Find where the given text appears and provide that cell's center as [X, Y] coordinate. 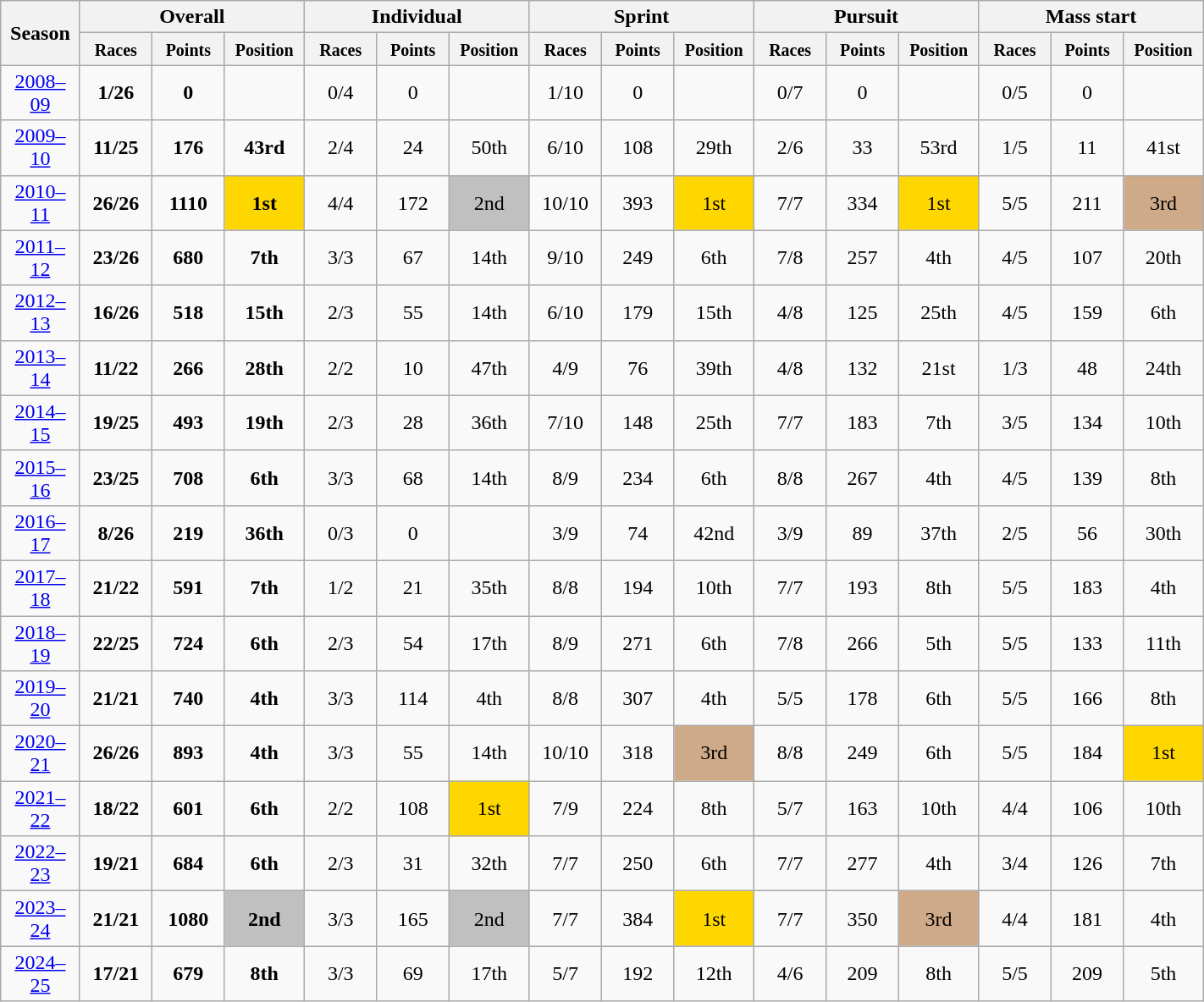
2/4 [341, 147]
29th [714, 147]
50th [489, 147]
0/4 [341, 93]
393 [638, 203]
21/22 [116, 587]
307 [638, 699]
601 [189, 809]
11/22 [116, 367]
23/25 [116, 477]
680 [189, 257]
107 [1087, 257]
518 [189, 313]
20th [1163, 257]
19th [264, 423]
76 [638, 367]
132 [863, 367]
159 [1087, 313]
2017–18 [41, 587]
19/25 [116, 423]
166 [1087, 699]
43rd [264, 147]
126 [1087, 863]
Pursuit [865, 17]
893 [189, 753]
1110 [189, 203]
12th [714, 973]
318 [638, 753]
10 [413, 367]
679 [189, 973]
1/5 [1015, 147]
2012–13 [41, 313]
2018–19 [41, 643]
31 [413, 863]
28 [413, 423]
2008–09 [41, 93]
24th [1163, 367]
2015–16 [41, 477]
163 [863, 809]
19/21 [116, 863]
2021–22 [41, 809]
2/6 [790, 147]
39th [714, 367]
2020–21 [41, 753]
350 [863, 919]
2019–20 [41, 699]
148 [638, 423]
384 [638, 919]
4/6 [790, 973]
194 [638, 587]
2022–23 [41, 863]
53rd [938, 147]
2010–11 [41, 203]
68 [413, 477]
0/7 [790, 93]
184 [1087, 753]
67 [413, 257]
1080 [189, 919]
234 [638, 477]
3/5 [1015, 423]
267 [863, 477]
69 [413, 973]
41st [1163, 147]
277 [863, 863]
139 [1087, 477]
18/22 [116, 809]
11/25 [116, 147]
24 [413, 147]
11th [1163, 643]
30th [1163, 533]
35th [489, 587]
56 [1087, 533]
89 [863, 533]
740 [189, 699]
219 [189, 533]
2009–10 [41, 147]
178 [863, 699]
1/2 [341, 587]
37th [938, 533]
2011–12 [41, 257]
21st [938, 367]
0/3 [341, 533]
2014–15 [41, 423]
11 [1087, 147]
28th [264, 367]
47th [489, 367]
181 [1087, 919]
493 [189, 423]
Sprint [642, 17]
23/26 [116, 257]
54 [413, 643]
176 [189, 147]
179 [638, 313]
2024–25 [41, 973]
2013–14 [41, 367]
33 [863, 147]
2016–17 [41, 533]
257 [863, 257]
172 [413, 203]
708 [189, 477]
16/26 [116, 313]
8/26 [116, 533]
334 [863, 203]
0/5 [1015, 93]
106 [1087, 809]
22/25 [116, 643]
250 [638, 863]
32th [489, 863]
125 [863, 313]
7/10 [566, 423]
17/21 [116, 973]
48 [1087, 367]
192 [638, 973]
21 [413, 587]
3/4 [1015, 863]
9/10 [566, 257]
133 [1087, 643]
114 [413, 699]
1/26 [116, 93]
42nd [714, 533]
271 [638, 643]
193 [863, 587]
Individual [417, 17]
165 [413, 919]
Season [41, 33]
Overall [191, 17]
211 [1087, 203]
591 [189, 587]
224 [638, 809]
684 [189, 863]
7/9 [566, 809]
Mass start [1091, 17]
2/5 [1015, 533]
134 [1087, 423]
1/10 [566, 93]
1/3 [1015, 367]
724 [189, 643]
74 [638, 533]
4/9 [566, 367]
2023–24 [41, 919]
